Provide the [X, Y] coordinate of the cell's center where the given text is located.  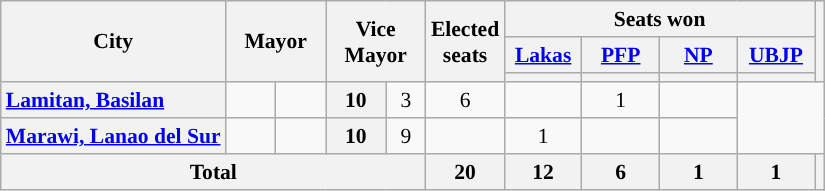
Lakas [543, 55]
Mayor [276, 42]
UBJP [776, 55]
NP [699, 55]
9 [406, 136]
20 [465, 172]
Electedseats [465, 42]
PFP [621, 55]
Marawi, Lanao del Sur [114, 136]
12 [543, 172]
3 [406, 101]
Seats won [659, 19]
Lamitan, Basilan [114, 101]
Total [214, 172]
Vice Mayor [376, 42]
City [114, 42]
